Detect which cell encompasses the target text, then output its (x, y) center coordinate. 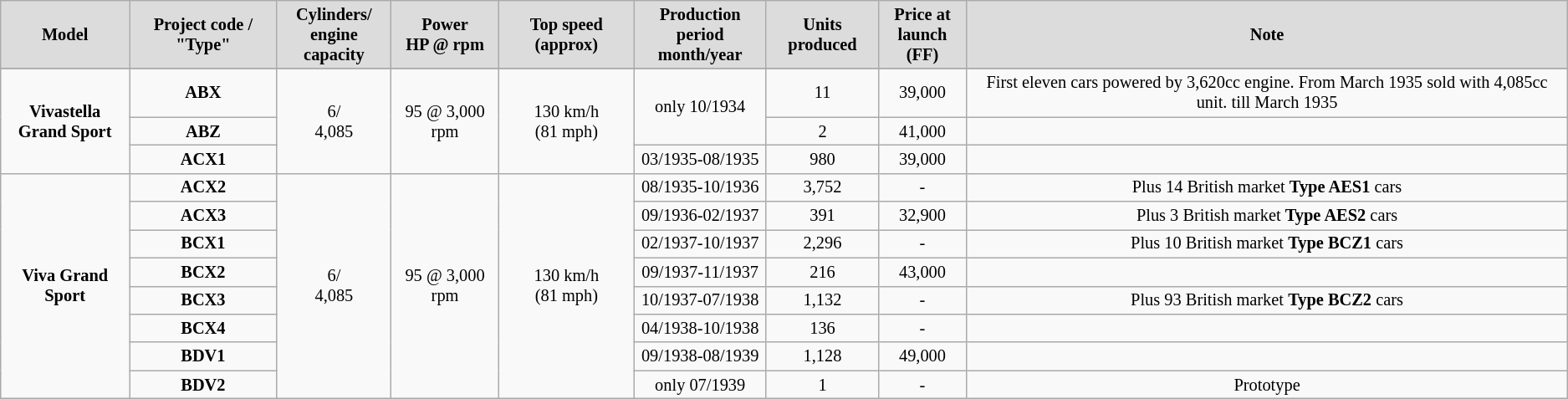
02/1937-10/1937 (700, 243)
ABZ (204, 131)
1,128 (822, 356)
391 (822, 216)
Price atlaunch (FF) (922, 34)
03/1935-08/1935 (700, 159)
Plus 93 British market Type BCZ2 cars (1267, 300)
11 (822, 93)
BDV2 (204, 385)
BCX4 (204, 328)
BCX3 (204, 300)
10/1937-07/1938 (700, 300)
216 (822, 272)
41,000 (922, 131)
Project code / "Type" (204, 34)
136 (822, 328)
Production periodmonth/year (700, 34)
Note (1267, 34)
09/1938-08/1939 (700, 356)
09/1936-02/1937 (700, 216)
BDV1 (204, 356)
2 (822, 131)
49,000 (922, 356)
1,132 (822, 300)
First eleven cars powered by 3,620cc engine. From March 1935 sold with 4,085cc unit. till March 1935 (1267, 93)
only 07/1939 (700, 385)
980 (822, 159)
Cylinders/engine capacity (334, 34)
VivastellaGrand Sport (65, 120)
ACX3 (204, 216)
only 10/1934 (700, 107)
BCX2 (204, 272)
Plus 14 British market Type AES1 cars (1267, 187)
Viva Grand Sport (65, 286)
08/1935-10/1936 (700, 187)
Plus 3 British market Type AES2 cars (1267, 216)
Model (65, 34)
ACX2 (204, 187)
ABX (204, 93)
Plus 10 British market Type BCZ1 cars (1267, 243)
BCX1 (204, 243)
1 (822, 385)
32,900 (922, 216)
PowerHP @ rpm (445, 34)
43,000 (922, 272)
Units produced (822, 34)
ACX1 (204, 159)
04/1938-10/1938 (700, 328)
2,296 (822, 243)
3,752 (822, 187)
Top speed (approx) (567, 34)
Prototype (1267, 385)
09/1937-11/1937 (700, 272)
